Find where the given text appears and provide that cell's center as (x, y) coordinate. 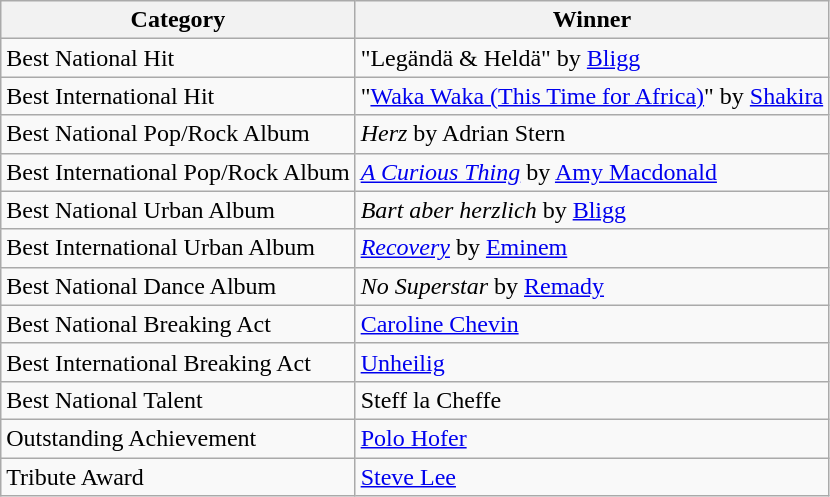
Steve Lee (592, 477)
Best National Dance Album (178, 286)
Category (178, 20)
Polo Hofer (592, 438)
Best National Breaking Act (178, 324)
Best International Breaking Act (178, 362)
Recovery by Eminem (592, 248)
"Waka Waka (This Time for Africa)" by Shakira (592, 96)
Best International Pop/Rock Album (178, 172)
Bart aber herzlich by Bligg (592, 210)
Outstanding Achievement (178, 438)
Best National Urban Album (178, 210)
Steff la Cheffe (592, 400)
A Curious Thing by Amy Macdonald (592, 172)
Winner (592, 20)
Caroline Chevin (592, 324)
"Legändä & Heldä" by Bligg (592, 58)
No Superstar by Remady (592, 286)
Best National Hit (178, 58)
Best International Urban Album (178, 248)
Herz by Adrian Stern (592, 134)
Unheilig (592, 362)
Tribute Award (178, 477)
Best International Hit (178, 96)
Best National Pop/Rock Album (178, 134)
Best National Talent (178, 400)
